Provide the [X, Y] coordinate of the cell's center where the given text is located.  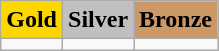
Silver [98, 20]
Gold [32, 20]
Bronze [176, 20]
